Scan for the cell matching the given text and deliver its [X, Y] coordinate at center. 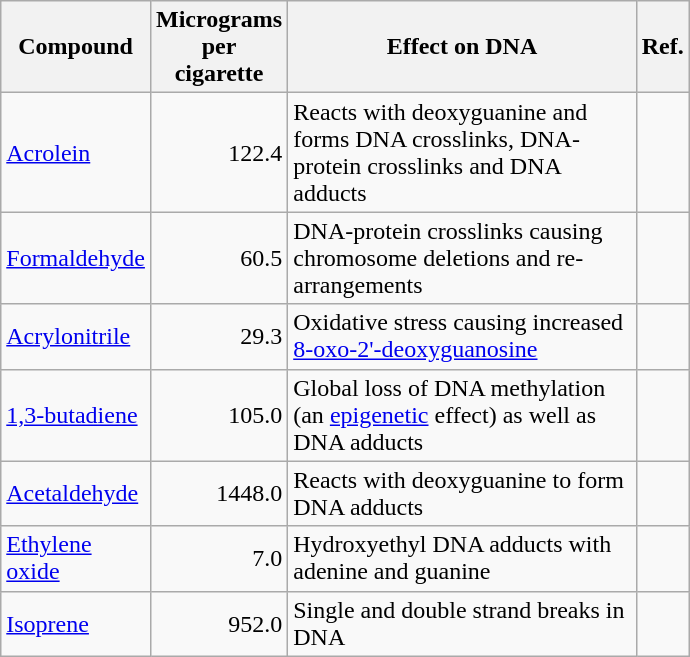
Global loss of DNA methylation (an epigenetic effect) as well as DNA adducts [462, 415]
DNA-protein crosslinks causing chromosome deletions and re-arrangements [462, 258]
122.4 [218, 152]
Ethylene oxide [76, 558]
Isoprene [76, 624]
1448.0 [218, 494]
Hydroxyethyl DNA adducts with adenine and guanine [462, 558]
1,3-butadiene [76, 415]
Micrograms per cigarette [218, 47]
Oxidative stress causing increased 8-oxo-2'-deoxyguanosine [462, 336]
Single and double strand breaks in DNA [462, 624]
Acrylonitrile [76, 336]
Effect on DNA [462, 47]
Formaldehyde [76, 258]
60.5 [218, 258]
Reacts with deoxyguanine to form DNA adducts [462, 494]
105.0 [218, 415]
Reacts with deoxyguanine and forms DNA crosslinks, DNA-protein crosslinks and DNA adducts [462, 152]
Acetaldehyde [76, 494]
Ref. [662, 47]
Compound [76, 47]
952.0 [218, 624]
Acrolein [76, 152]
7.0 [218, 558]
29.3 [218, 336]
